Identify which cell holds the provided text, then report its (x, y) central coordinate. 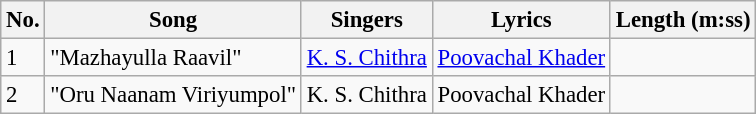
Singers (366, 20)
Lyrics (521, 20)
2 (23, 95)
"Mazhayulla Raavil" (173, 58)
1 (23, 58)
Song (173, 20)
"Oru Naanam Viriyumpol" (173, 95)
Length (m:ss) (682, 20)
No. (23, 20)
